Capture the cell that displays the provided text and extract its (X, Y) central coordinate. 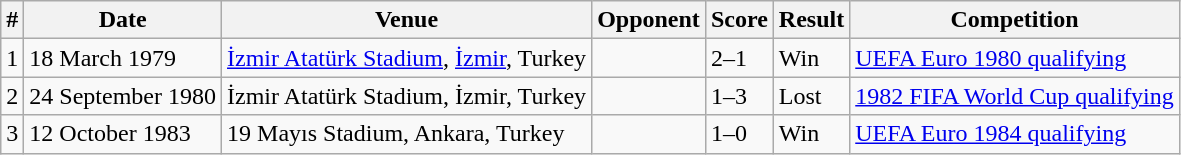
Lost (811, 96)
2–1 (739, 58)
1–0 (739, 134)
Opponent (649, 20)
UEFA Euro 1980 qualifying (1015, 58)
UEFA Euro 1984 qualifying (1015, 134)
19 Mayıs Stadium, Ankara, Turkey (407, 134)
Result (811, 20)
Score (739, 20)
24 September 1980 (123, 96)
Venue (407, 20)
2 (12, 96)
3 (12, 134)
Competition (1015, 20)
# (12, 20)
1982 FIFA World Cup qualifying (1015, 96)
1 (12, 58)
18 March 1979 (123, 58)
Date (123, 20)
1–3 (739, 96)
12 October 1983 (123, 134)
